Output the [X, Y] coordinate of the center of the cell containing the given text.  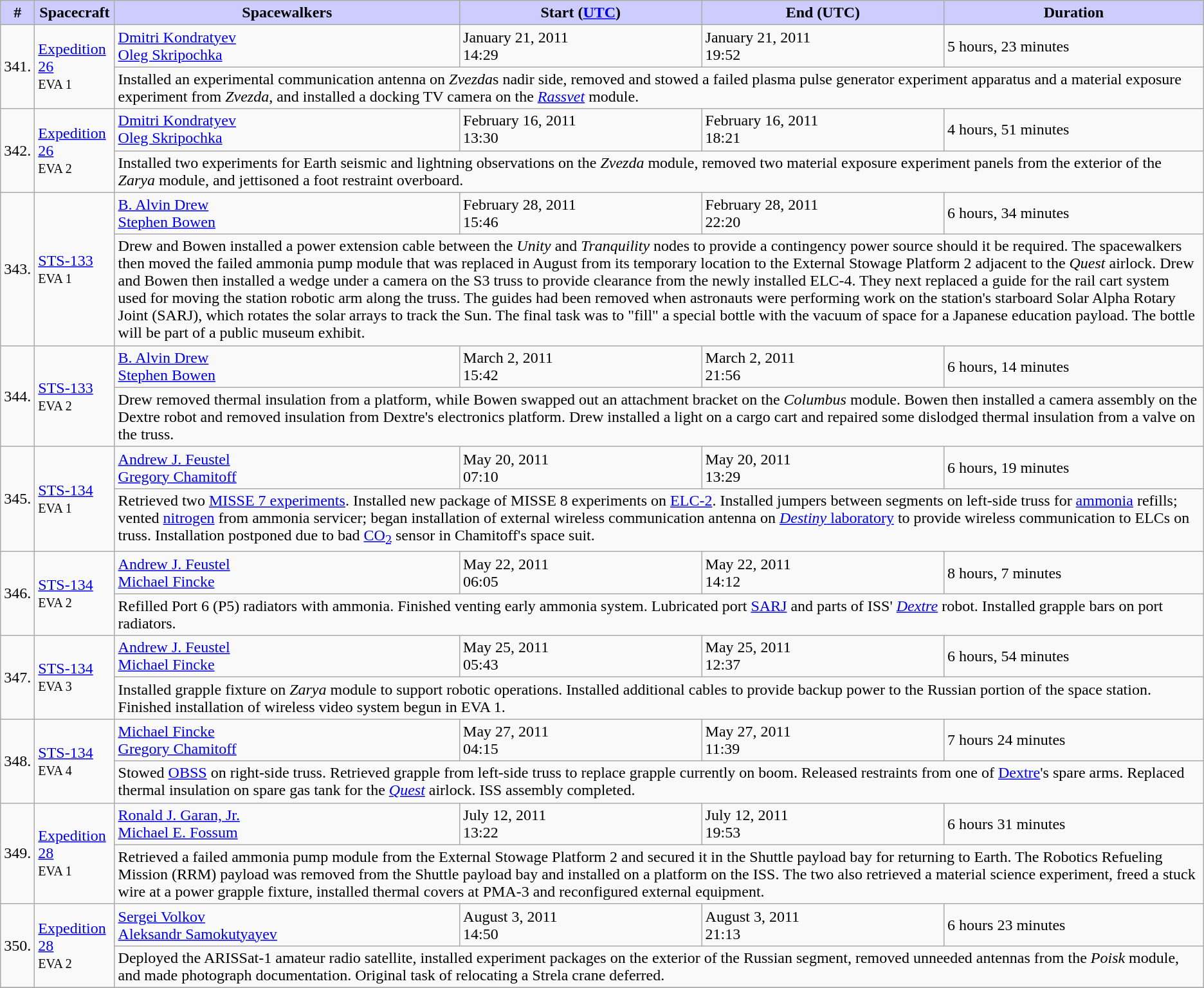
Sergei Volkov Aleksandr Samokutyayev [287, 925]
342. [18, 151]
February 28, 201115:46 [581, 214]
Ronald J. Garan, Jr. Michael E. Fossum [287, 823]
STS-133EVA 2 [75, 396]
5 hours, 23 minutes [1074, 46]
Expedition 28EVA 1 [75, 853]
May 20, 2011 13:29 [823, 467]
348. [18, 761]
8 hours, 7 minutes [1074, 572]
345. [18, 499]
6 hours, 19 minutes [1074, 467]
March 2, 201115:42 [581, 367]
Spacecraft [75, 13]
January 21, 201114:29 [581, 46]
346. [18, 594]
July 12, 2011 13:22 [581, 823]
May 27, 2011 11:39 [823, 740]
July 12, 2011 19:53 [823, 823]
347. [18, 677]
341. [18, 67]
6 hours, 14 minutes [1074, 367]
350. [18, 946]
344. [18, 396]
6 hours 23 minutes [1074, 925]
343. [18, 269]
Duration [1074, 13]
May 25, 201112:37 [823, 656]
May 22, 201106:05 [581, 572]
February 16, 201118:21 [823, 130]
STS-134EVA 3 [75, 677]
End (UTC) [823, 13]
STS-134EVA 4 [75, 761]
STS-134EVA 2 [75, 594]
6 hours, 54 minutes [1074, 656]
Expedition 26EVA 2 [75, 151]
6 hours 31 minutes [1074, 823]
May 22, 201114:12 [823, 572]
Expedition 26EVA 1 [75, 67]
349. [18, 853]
January 21, 201119:52 [823, 46]
Michael Fincke Gregory Chamitoff [287, 740]
August 3, 2011 21:13 [823, 925]
Expedition 28EVA 2 [75, 946]
February 16, 201113:30 [581, 130]
Start (UTC) [581, 13]
March 2, 201121:56 [823, 367]
August 3, 2011 14:50 [581, 925]
# [18, 13]
4 hours, 51 minutes [1074, 130]
7 hours 24 minutes [1074, 740]
February 28, 201122:20 [823, 214]
6 hours, 34 minutes [1074, 214]
STS-133EVA 1 [75, 269]
Andrew J. Feustel Gregory Chamitoff [287, 467]
May 27, 2011 04:15 [581, 740]
STS-134EVA 1 [75, 499]
Spacewalkers [287, 13]
May 25, 201105:43 [581, 656]
May 20, 2011 07:10 [581, 467]
